Locate the cell with the specified text and output its (x, y) center coordinate. 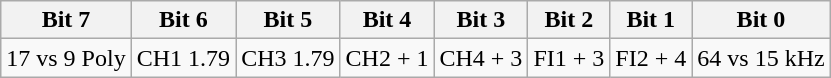
Bit 6 (183, 20)
FI1 + 3 (569, 58)
FI2 + 4 (651, 58)
Bit 0 (761, 20)
CH4 + 3 (481, 58)
17 vs 9 Poly (66, 58)
Bit 5 (288, 20)
CH2 + 1 (387, 58)
Bit 7 (66, 20)
Bit 3 (481, 20)
Bit 4 (387, 20)
Bit 2 (569, 20)
64 vs 15 kHz (761, 58)
CH3 1.79 (288, 58)
Bit 1 (651, 20)
CH1 1.79 (183, 58)
